Determine the (X, Y) coordinate at the center of the cell enclosing the given text.  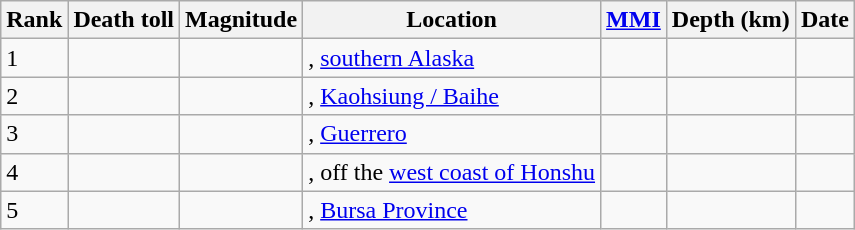
5 (34, 210)
, southern Alaska (452, 58)
4 (34, 172)
, Bursa Province (452, 210)
1 (34, 58)
2 (34, 96)
, off the west coast of Honshu (452, 172)
MMI (634, 20)
Depth (km) (730, 20)
3 (34, 134)
Death toll (124, 20)
Date (824, 20)
Rank (34, 20)
, Guerrero (452, 134)
Magnitude (242, 20)
Location (452, 20)
, Kaohsiung / Baihe (452, 96)
